Return (x, y) of the center of cell containing provided text 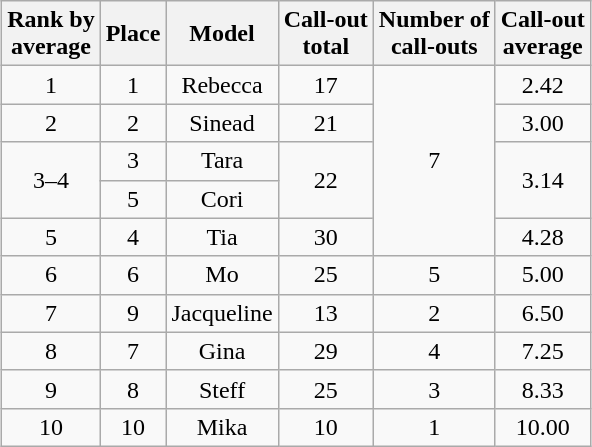
Model (222, 34)
Jacqueline (222, 313)
3–4 (51, 180)
Tara (222, 161)
30 (326, 237)
2.42 (542, 85)
Call-outaverage (542, 34)
Place (133, 34)
Cori (222, 199)
Mika (222, 427)
7.25 (542, 351)
10.00 (542, 427)
Steff (222, 389)
6.50 (542, 313)
8.33 (542, 389)
Rank byaverage (51, 34)
Call-outtotal (326, 34)
5.00 (542, 275)
22 (326, 180)
3.14 (542, 180)
Rebecca (222, 85)
21 (326, 123)
Tia (222, 237)
4.28 (542, 237)
17 (326, 85)
Number ofcall-outs (434, 34)
Mo (222, 275)
Gina (222, 351)
Sinead (222, 123)
29 (326, 351)
3.00 (542, 123)
13 (326, 313)
